Return [X, Y] of the center of cell containing provided text 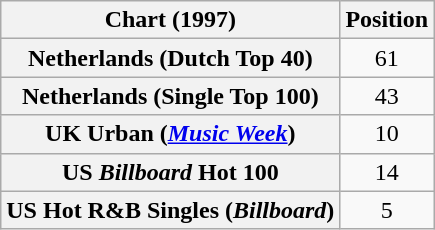
5 [387, 210]
43 [387, 96]
Netherlands (Single Top 100) [170, 96]
UK Urban (Music Week) [170, 134]
14 [387, 172]
US Hot R&B Singles (Billboard) [170, 210]
10 [387, 134]
Position [387, 20]
Chart (1997) [170, 20]
US Billboard Hot 100 [170, 172]
Netherlands (Dutch Top 40) [170, 58]
61 [387, 58]
